From the cell containing the given text, extract its center point as [X, Y] coordinate. 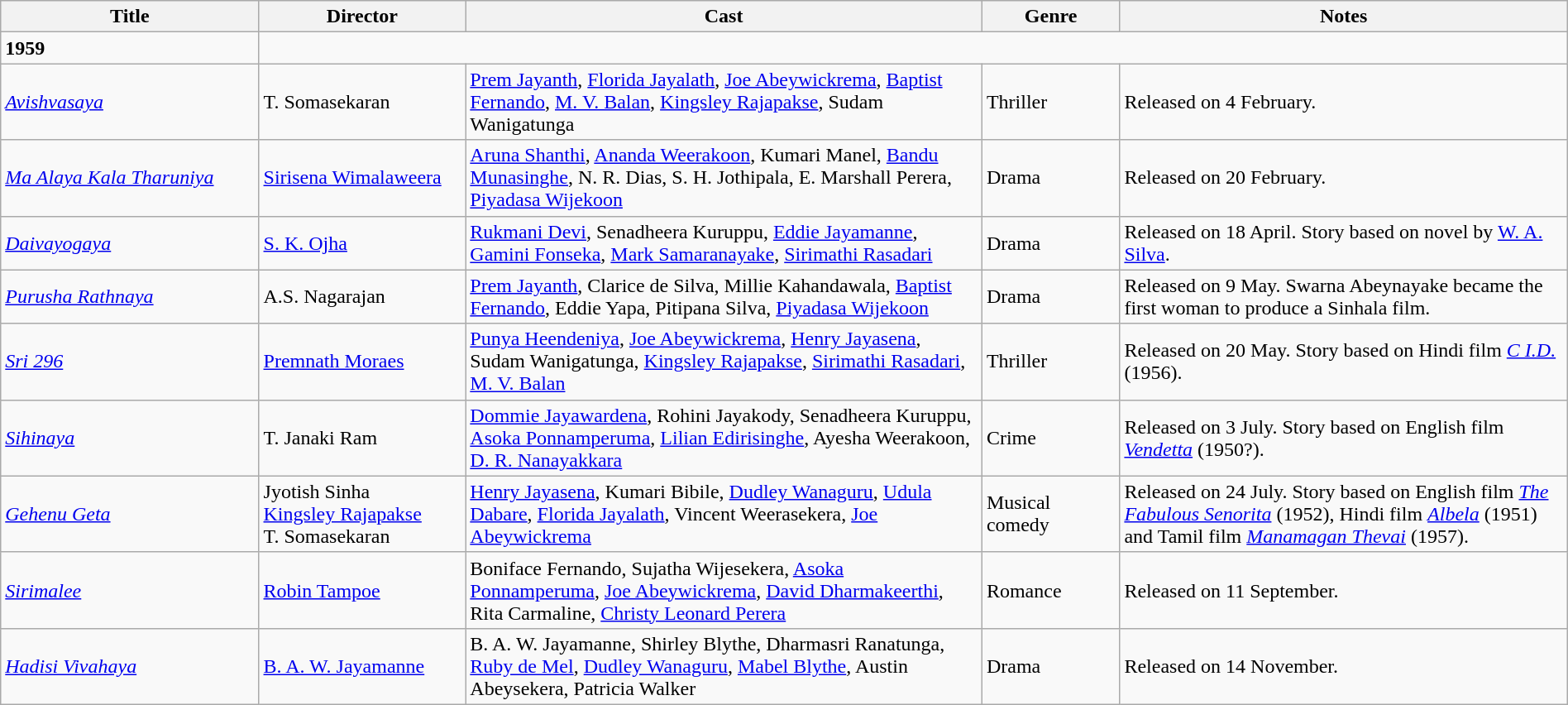
Released on 24 July. Story based on English film The Fabulous Senorita (1952), Hindi film Albela (1951) and Tamil film Manamagan Thevai (1957). [1343, 514]
A.S. Nagarajan [362, 296]
S. K. Ojha [362, 243]
Prem Jayanth, Florida Jayalath, Joe Abeywickrema, Baptist Fernando, M. V. Balan, Kingsley Rajapakse, Sudam Wanigatunga [724, 102]
Cast [724, 17]
Romance [1050, 590]
Purusha Rathnaya [130, 296]
Daivayogaya [130, 243]
Musical comedy [1050, 514]
Dommie Jayawardena, Rohini Jayakody, Senadheera Kuruppu, Asoka Ponnamperuma, Lilian Edirisinghe, Ayesha Weerakoon, D. R. Nanayakkara [724, 438]
T. Somasekaran [362, 102]
Sirimalee [130, 590]
1959 [130, 48]
Released on 3 July. Story based on English film Vendetta (1950?). [1343, 438]
Sri 296 [130, 362]
Director [362, 17]
Crime [1050, 438]
Robin Tampoe [362, 590]
T. Janaki Ram [362, 438]
Sirisena Wimalaweera [362, 178]
Prem Jayanth, Clarice de Silva, Millie Kahandawala, Baptist Fernando, Eddie Yapa, Pitipana Silva, Piyadasa Wijekoon [724, 296]
Henry Jayasena, Kumari Bibile, Dudley Wanaguru, Udula Dabare, Florida Jayalath, Vincent Weerasekera, Joe Abeywickrema [724, 514]
Released on 4 February. [1343, 102]
Released on 20 May. Story based on Hindi film C I.D. (1956). [1343, 362]
B. A. W. Jayamanne [362, 666]
Ma Alaya Kala Tharuniya [130, 178]
B. A. W. Jayamanne, Shirley Blythe, Dharmasri Ranatunga, Ruby de Mel, Dudley Wanaguru, Mabel Blythe, Austin Abeysekera, Patricia Walker [724, 666]
Released on 9 May. Swarna Abeynayake became the first woman to produce a Sinhala film. [1343, 296]
Released on 11 September. [1343, 590]
Genre [1050, 17]
Premnath Moraes [362, 362]
Released on 20 February. [1343, 178]
Notes [1343, 17]
Jyotish Sinha Kingsley Rajapakse T. Somasekaran [362, 514]
Hadisi Vivahaya [130, 666]
Title [130, 17]
Gehenu Geta [130, 514]
Punya Heendeniya, Joe Abeywickrema, Henry Jayasena, Sudam Wanigatunga, Kingsley Rajapakse, Sirimathi Rasadari, M. V. Balan [724, 362]
Avishvasaya [130, 102]
Rukmani Devi, Senadheera Kuruppu, Eddie Jayamanne, Gamini Fonseka, Mark Samaranayake, Sirimathi Rasadari [724, 243]
Sihinaya [130, 438]
Boniface Fernando, Sujatha Wijesekera, Asoka Ponnamperuma, Joe Abeywickrema, David Dharmakeerthi, Rita Carmaline, Christy Leonard Perera [724, 590]
Aruna Shanthi, Ananda Weerakoon, Kumari Manel, Bandu Munasinghe, N. R. Dias, S. H. Jothipala, E. Marshall Perera, Piyadasa Wijekoon [724, 178]
Released on 14 November. [1343, 666]
Released on 18 April. Story based on novel by W. A. Silva. [1343, 243]
